Scan for the cell matching the given text and deliver its [x, y] coordinate at center. 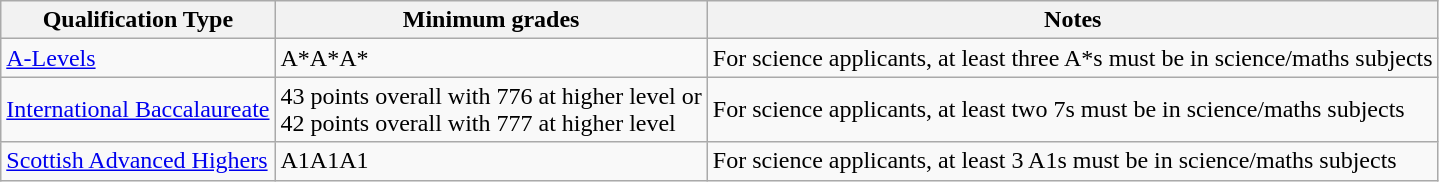
International Baccalaureate [138, 110]
Notes [1072, 20]
43 points overall with 776 at higher level or42 points overall with 777 at higher level [491, 110]
Qualification Type [138, 20]
A-Levels [138, 58]
A*A*A* [491, 58]
For science applicants, at least two 7s must be in science/maths subjects [1072, 110]
A1A1A1 [491, 161]
Scottish Advanced Highers [138, 161]
For science applicants, at least three A*s must be in science/maths subjects [1072, 58]
For science applicants, at least 3 A1s must be in science/maths subjects [1072, 161]
Minimum grades [491, 20]
